For the text-containing cell, return its midpoint in [x, y] coordinate format. 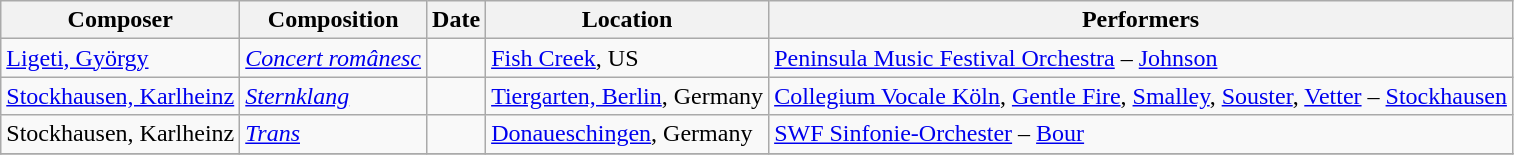
Location [628, 20]
Date [456, 20]
Composer [120, 20]
Ligeti, György [120, 58]
Concert românesc [334, 58]
Peninsula Music Festival Orchestra – Johnson [1141, 58]
Performers [1141, 20]
SWF Sinfonie-Orchester – Bour [1141, 134]
Tiergarten, Berlin, Germany [628, 96]
Sternklang [334, 96]
Fish Creek, US [628, 58]
Donaueschingen, Germany [628, 134]
Trans [334, 134]
Collegium Vocale Köln, Gentle Fire, Smalley, Souster, Vetter – Stockhausen [1141, 96]
Composition [334, 20]
